Extract the [x, y] coordinate from the center of the cell holding the provided text.  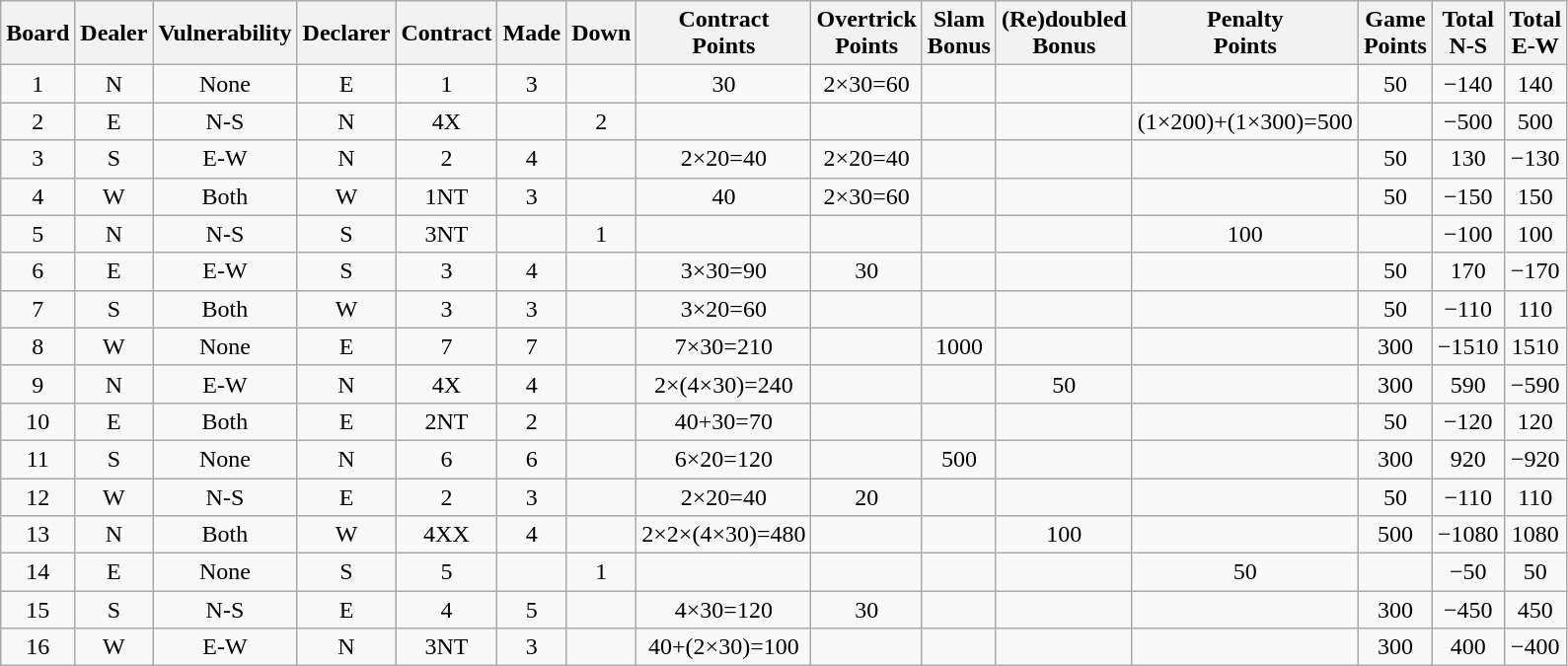
Board [37, 34]
10 [37, 421]
TotalE-W [1535, 34]
1000 [959, 346]
PenaltyPoints [1245, 34]
−100 [1468, 234]
8 [37, 346]
SlamBonus [959, 34]
ContractPoints [724, 34]
9 [37, 384]
−450 [1468, 610]
40+30=70 [724, 421]
−140 [1468, 84]
−50 [1468, 572]
11 [37, 459]
Down [602, 34]
(1×200)+(1×300)=500 [1245, 121]
2×2×(4×30)=480 [724, 535]
20 [866, 496]
13 [37, 535]
Contract [446, 34]
590 [1468, 384]
6×20=120 [724, 459]
−150 [1468, 196]
−1510 [1468, 346]
14 [37, 572]
2×(4×30)=240 [724, 384]
3×30=90 [724, 271]
−120 [1468, 421]
140 [1535, 84]
Made [532, 34]
OvertrickPoints [866, 34]
150 [1535, 196]
4XX [446, 535]
(Re)doubledBonus [1064, 34]
−500 [1468, 121]
−170 [1535, 271]
450 [1535, 610]
40 [724, 196]
4×30=120 [724, 610]
130 [1468, 159]
GamePoints [1395, 34]
−920 [1535, 459]
−590 [1535, 384]
400 [1468, 647]
3×20=60 [724, 309]
920 [1468, 459]
−1080 [1468, 535]
120 [1535, 421]
1510 [1535, 346]
15 [37, 610]
Vulnerability [225, 34]
Dealer [114, 34]
1080 [1535, 535]
Declarer [346, 34]
TotalN-S [1468, 34]
40+(2×30)=100 [724, 647]
170 [1468, 271]
12 [37, 496]
−400 [1535, 647]
2NT [446, 421]
1NT [446, 196]
16 [37, 647]
7×30=210 [724, 346]
−130 [1535, 159]
